Detect which cell encompasses the target text, then output its (X, Y) center coordinate. 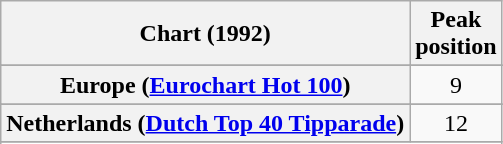
Europe (Eurochart Hot 100) (206, 85)
Netherlands (Dutch Top 40 Tipparade) (206, 123)
9 (456, 85)
Peakposition (456, 34)
12 (456, 123)
Chart (1992) (206, 34)
